Scan for the cell matching the given text and deliver its [X, Y] coordinate at center. 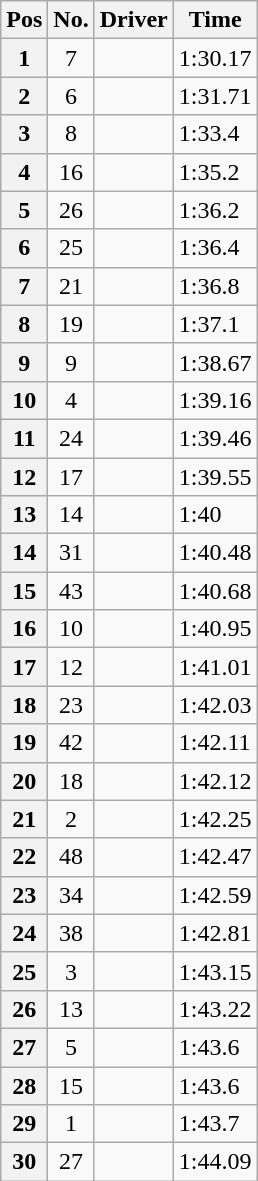
22 [24, 857]
1:36.8 [215, 286]
1:43.22 [215, 1009]
1:33.4 [215, 134]
42 [71, 743]
1:42.03 [215, 705]
No. [71, 20]
1:36.2 [215, 210]
Time [215, 20]
1:40.95 [215, 629]
1:31.71 [215, 96]
48 [71, 857]
1:42.12 [215, 781]
1:38.67 [215, 362]
1:40.48 [215, 553]
1:42.11 [215, 743]
1:36.4 [215, 248]
Driver [134, 20]
1:44.09 [215, 1162]
29 [24, 1124]
1:39.55 [215, 477]
1:37.1 [215, 324]
34 [71, 895]
11 [24, 438]
1:42.47 [215, 857]
1:35.2 [215, 172]
1:40 [215, 515]
43 [71, 591]
1:30.17 [215, 58]
38 [71, 933]
1:42.81 [215, 933]
28 [24, 1085]
31 [71, 553]
1:40.68 [215, 591]
1:39.46 [215, 438]
Pos [24, 20]
1:39.16 [215, 400]
30 [24, 1162]
1:42.25 [215, 819]
20 [24, 781]
1:42.59 [215, 895]
1:43.7 [215, 1124]
1:43.15 [215, 971]
1:41.01 [215, 667]
